Pinpoint the cell where the given text exists, returning its [X, Y] midpoint coordinate. 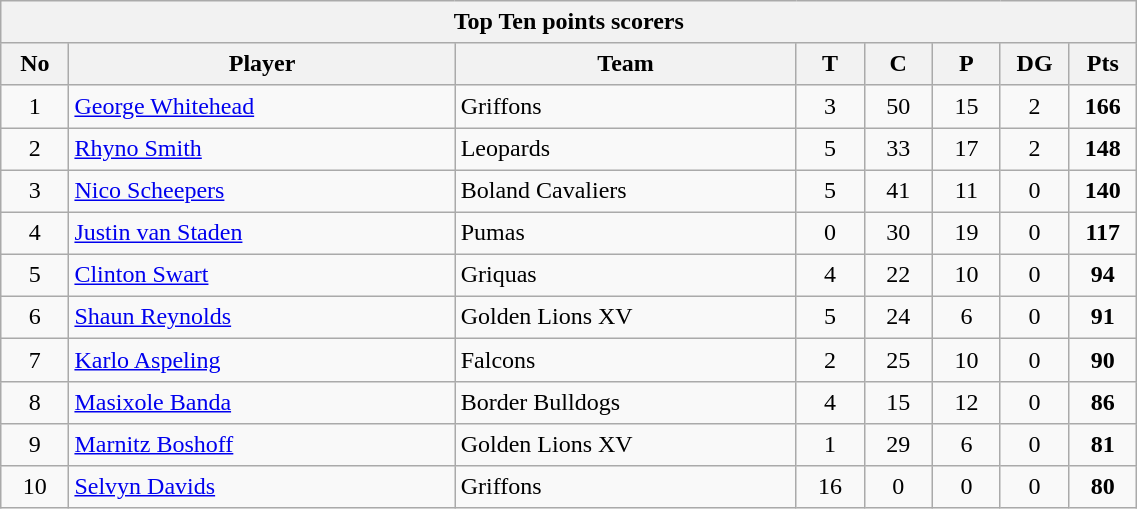
9 [35, 444]
Boland Cavaliers [626, 191]
166 [1103, 106]
91 [1103, 318]
Rhyno Smith [262, 149]
Player [262, 64]
Pts [1103, 64]
25 [898, 360]
Leopards [626, 149]
33 [898, 149]
94 [1103, 275]
George Whitehead [262, 106]
117 [1103, 233]
140 [1103, 191]
41 [898, 191]
16 [830, 487]
80 [1103, 487]
11 [966, 191]
12 [966, 402]
86 [1103, 402]
30 [898, 233]
No [35, 64]
Falcons [626, 360]
Top Ten points scorers [569, 22]
Selvyn Davids [262, 487]
Marnitz Boshoff [262, 444]
Justin van Staden [262, 233]
8 [35, 402]
24 [898, 318]
19 [966, 233]
Masixole Banda [262, 402]
Griquas [626, 275]
Karlo Aspeling [262, 360]
17 [966, 149]
Border Bulldogs [626, 402]
7 [35, 360]
P [966, 64]
22 [898, 275]
Team [626, 64]
Pumas [626, 233]
Clinton Swart [262, 275]
T [830, 64]
C [898, 64]
90 [1103, 360]
148 [1103, 149]
DG [1034, 64]
50 [898, 106]
81 [1103, 444]
Nico Scheepers [262, 191]
Shaun Reynolds [262, 318]
29 [898, 444]
